Identify which cell holds the provided text, then report its (x, y) central coordinate. 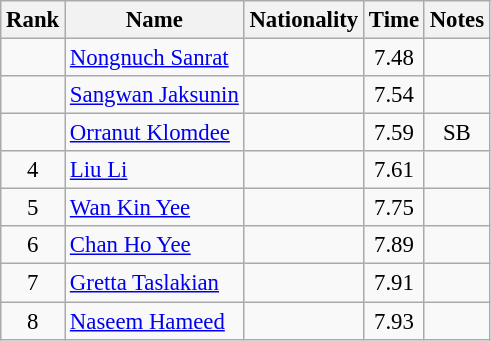
Liu Li (155, 170)
8 (33, 321)
5 (33, 208)
Sangwan Jaksunin (155, 95)
7.54 (394, 95)
Rank (33, 20)
Orranut Klomdee (155, 133)
7.89 (394, 245)
Naseem Hameed (155, 321)
Name (155, 20)
Chan Ho Yee (155, 245)
Nongnuch Sanrat (155, 58)
Wan Kin Yee (155, 208)
Time (394, 20)
SB (456, 133)
4 (33, 170)
7.48 (394, 58)
Nationality (304, 20)
7.61 (394, 170)
Notes (456, 20)
7.91 (394, 283)
Gretta Taslakian (155, 283)
7 (33, 283)
7.59 (394, 133)
7.75 (394, 208)
6 (33, 245)
7.93 (394, 321)
